Extract the (X, Y) coordinate from the center of the cell holding the provided text.  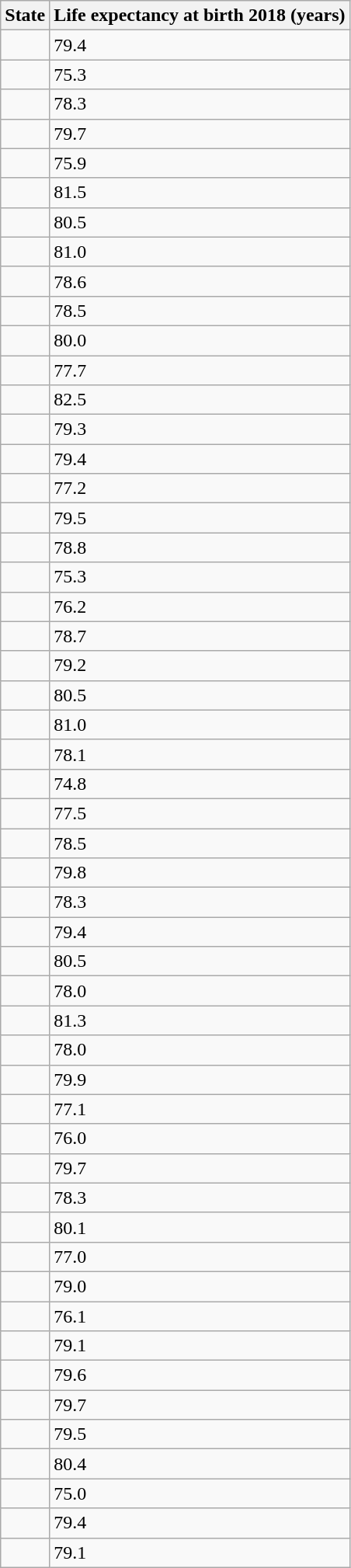
76.1 (200, 1316)
80.4 (200, 1464)
77.5 (200, 813)
79.3 (200, 429)
81.3 (200, 1020)
81.5 (200, 193)
78.6 (200, 281)
78.8 (200, 548)
79.8 (200, 873)
76.2 (200, 607)
77.7 (200, 370)
77.2 (200, 488)
80.1 (200, 1227)
78.7 (200, 636)
74.8 (200, 784)
State (25, 16)
78.1 (200, 754)
76.0 (200, 1139)
79.2 (200, 666)
75.0 (200, 1493)
75.9 (200, 163)
82.5 (200, 400)
79.0 (200, 1286)
79.9 (200, 1080)
80.0 (200, 340)
77.0 (200, 1257)
77.1 (200, 1109)
79.6 (200, 1375)
Life expectancy at birth 2018 (years) (200, 16)
